Search for the cell housing the specified text and yield its [X, Y] center coordinate. 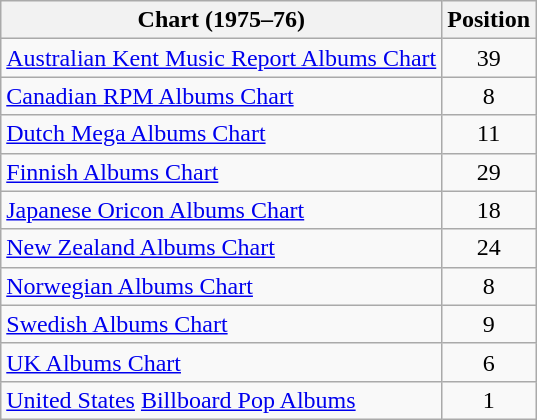
24 [489, 248]
Swedish Albums Chart [222, 324]
Japanese Oricon Albums Chart [222, 210]
29 [489, 172]
1 [489, 400]
United States Billboard Pop Albums [222, 400]
Norwegian Albums Chart [222, 286]
6 [489, 362]
39 [489, 58]
Position [489, 20]
Australian Kent Music Report Albums Chart [222, 58]
Canadian RPM Albums Chart [222, 96]
9 [489, 324]
UK Albums Chart [222, 362]
Finnish Albums Chart [222, 172]
New Zealand Albums Chart [222, 248]
18 [489, 210]
Dutch Mega Albums Chart [222, 134]
11 [489, 134]
Chart (1975–76) [222, 20]
